Locate the cell with the specified text and output its [x, y] center coordinate. 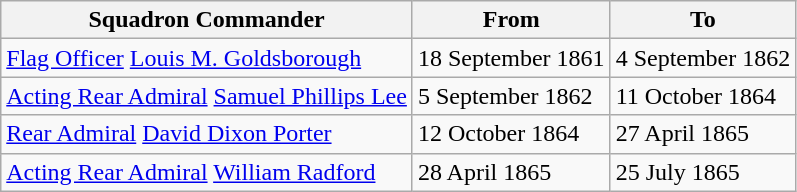
Flag Officer Louis M. Goldsborough [207, 58]
28 April 1865 [511, 172]
Acting Rear Admiral William Radford [207, 172]
Acting Rear Admiral Samuel Phillips Lee [207, 96]
To [703, 20]
Rear Admiral David Dixon Porter [207, 134]
27 April 1865 [703, 134]
4 September 1862 [703, 58]
25 July 1865 [703, 172]
18 September 1861 [511, 58]
From [511, 20]
Squadron Commander [207, 20]
12 October 1864 [511, 134]
11 October 1864 [703, 96]
5 September 1862 [511, 96]
